Locate the cell with the specified text and output its [x, y] center coordinate. 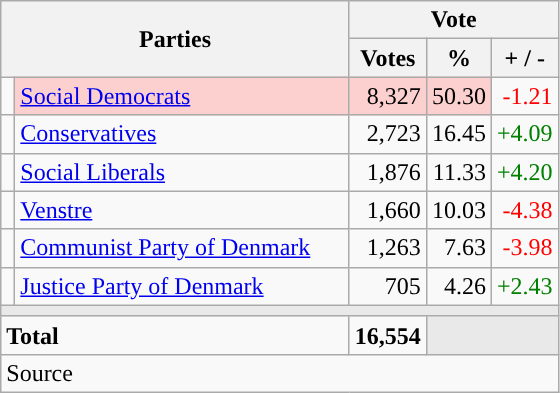
Vote [454, 20]
Venstre [182, 210]
1,263 [388, 248]
Justice Party of Denmark [182, 286]
Social Liberals [182, 172]
2,723 [388, 134]
% [458, 58]
-3.98 [524, 248]
1,876 [388, 172]
Communist Party of Denmark [182, 248]
705 [388, 286]
Votes [388, 58]
Social Democrats [182, 96]
1,660 [388, 210]
4.26 [458, 286]
7.63 [458, 248]
10.03 [458, 210]
11.33 [458, 172]
+ / - [524, 58]
Parties [176, 39]
16.45 [458, 134]
Total [176, 335]
8,327 [388, 96]
-4.38 [524, 210]
-1.21 [524, 96]
16,554 [388, 335]
+2.43 [524, 286]
+4.09 [524, 134]
50.30 [458, 96]
+4.20 [524, 172]
Conservatives [182, 134]
Source [280, 373]
